Locate the cell with the specified text and output its (X, Y) center coordinate. 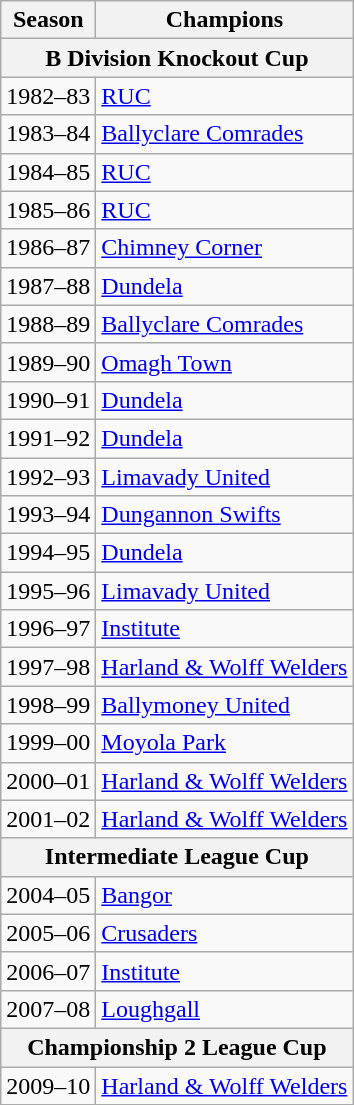
2000–01 (48, 781)
1989–90 (48, 362)
1997–98 (48, 667)
B Division Knockout Cup (177, 58)
Champions (224, 20)
1996–97 (48, 629)
1984–85 (48, 172)
1994–95 (48, 553)
1986–87 (48, 248)
Season (48, 20)
1995–96 (48, 591)
Moyola Park (224, 743)
2009–10 (48, 1085)
1983–84 (48, 134)
Chimney Corner (224, 248)
2001–02 (48, 819)
Dungannon Swifts (224, 515)
Championship 2 League Cup (177, 1047)
Ballymoney United (224, 705)
1982–83 (48, 96)
1985–86 (48, 210)
1999–00 (48, 743)
Bangor (224, 895)
2007–08 (48, 1009)
1992–93 (48, 477)
1991–92 (48, 438)
Intermediate League Cup (177, 857)
1998–99 (48, 705)
Loughgall (224, 1009)
1993–94 (48, 515)
2005–06 (48, 933)
1988–89 (48, 324)
Crusaders (224, 933)
2006–07 (48, 971)
Omagh Town (224, 362)
1987–88 (48, 286)
2004–05 (48, 895)
1990–91 (48, 400)
